Scan for the cell matching the given text and deliver its (x, y) coordinate at center. 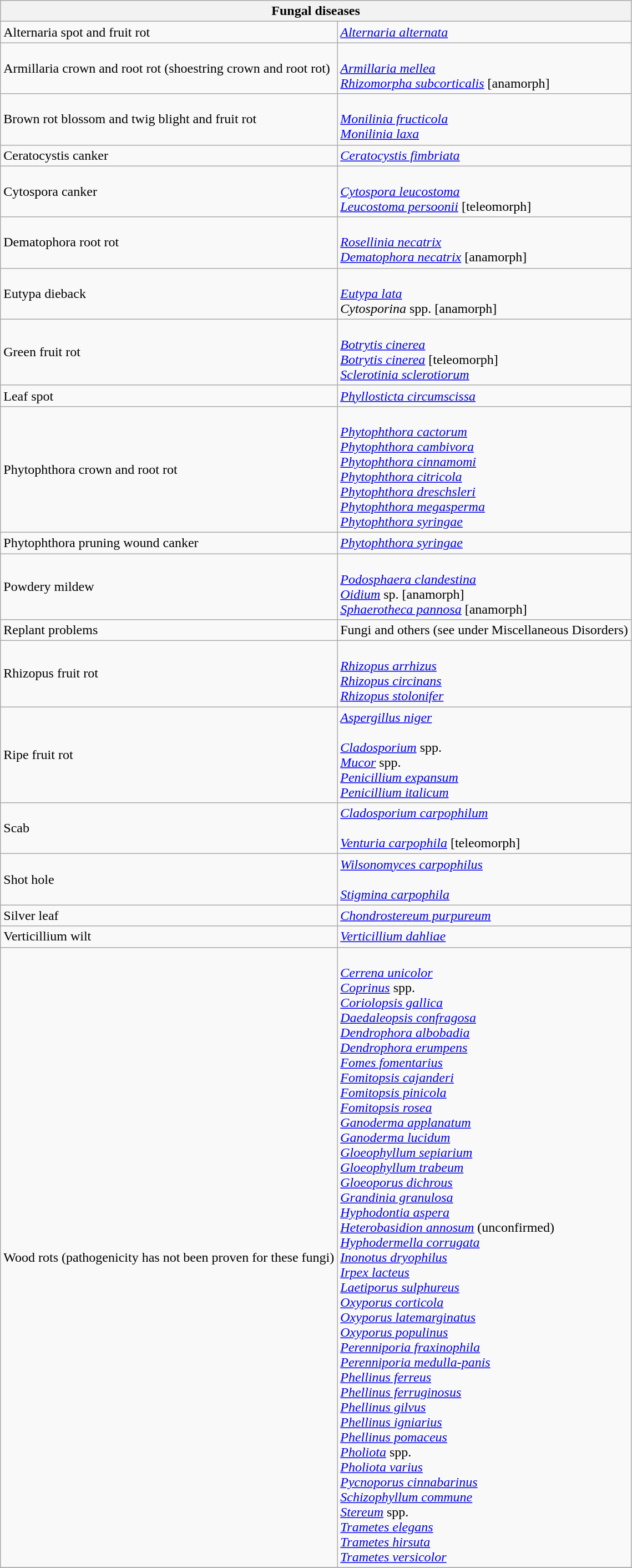
Wood rots (pathogenicity has not been proven for these fungi) (169, 1257)
Brown rot blossom and twig blight and fruit rot (169, 119)
Leaf spot (169, 396)
Ripe fruit rot (169, 755)
Phyllosticta circumscissa (484, 396)
Powdery mildew (169, 587)
Eutypa dieback (169, 294)
Rhizopus fruit rot (169, 674)
Ceratocystis fimbriata (484, 155)
Alternaria alternata (484, 32)
Replant problems (169, 630)
Cladosporium carpophilumVenturia carpophila [teleomorph] (484, 828)
Podosphaera clandestina Oidium sp. [anamorph] Sphaerotheca pannosa [anamorph] (484, 587)
Rhizopus arrhizus Rhizopus circinans Rhizopus stolonifer (484, 674)
Cytospora canker (169, 191)
Monilinia fructicola Monilinia laxa (484, 119)
Aspergillus nigerCladosporium spp. Mucor spp. Penicillium expansum Penicillium italicum (484, 755)
Scab (169, 828)
Rosellinia necatrix Dematophora necatrix [anamorph] (484, 242)
Dematophora root rot (169, 242)
Shot hole (169, 879)
Silver leaf (169, 915)
Wilsonomyces carpophilus Stigmina carpophila (484, 879)
Phytophthora crown and root rot (169, 469)
Verticillium dahliae (484, 937)
Fungi and others (see under Miscellaneous Disorders) (484, 630)
Verticillium wilt (169, 937)
Alternaria spot and fruit rot (169, 32)
Armillaria mellea Rhizomorpha subcorticalis [anamorph] (484, 68)
Phytophthora pruning wound canker (169, 543)
Fungal diseases (316, 11)
Green fruit rot (169, 352)
Phytophthora syringae (484, 543)
Cytospora leucostoma Leucostoma persoonii [teleomorph] (484, 191)
Chondrostereum purpureum (484, 915)
Eutypa lata Cytosporina spp. [anamorph] (484, 294)
Armillaria crown and root rot (shoestring crown and root rot) (169, 68)
Botrytis cinerea Botrytis cinerea [teleomorph] Sclerotinia sclerotiorum (484, 352)
Ceratocystis canker (169, 155)
